Return the [x, y] coordinate for the center point of the cell that contains the specified text.  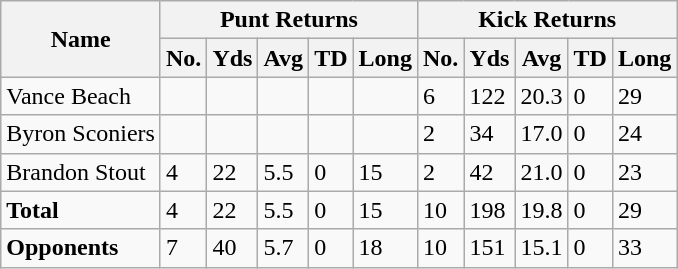
40 [232, 248]
42 [490, 172]
Total [81, 210]
6 [440, 96]
Punt Returns [288, 20]
Vance Beach [81, 96]
24 [644, 134]
34 [490, 134]
Name [81, 39]
151 [490, 248]
5.7 [284, 248]
Kick Returns [546, 20]
33 [644, 248]
20.3 [542, 96]
198 [490, 210]
21.0 [542, 172]
15.1 [542, 248]
122 [490, 96]
18 [385, 248]
7 [183, 248]
Byron Sconiers [81, 134]
Opponents [81, 248]
17.0 [542, 134]
19.8 [542, 210]
23 [644, 172]
Brandon Stout [81, 172]
